Scan for the cell matching the given text and deliver its (X, Y) coordinate at center. 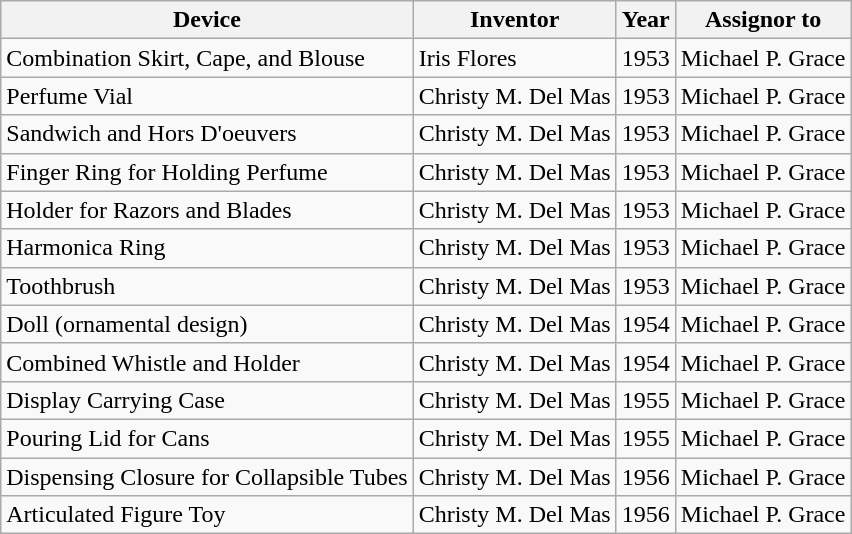
Sandwich and Hors D'oeuvers (207, 134)
Inventor (514, 20)
Dispensing Closure for Collapsible Tubes (207, 477)
Articulated Figure Toy (207, 515)
Pouring Lid for Cans (207, 438)
Display Carrying Case (207, 400)
Assignor to (763, 20)
Perfume Vial (207, 96)
Combined Whistle and Holder (207, 362)
Harmonica Ring (207, 248)
Doll (ornamental design) (207, 324)
Device (207, 20)
Combination Skirt, Cape, and Blouse (207, 58)
Finger Ring for Holding Perfume (207, 172)
Holder for Razors and Blades (207, 210)
Toothbrush (207, 286)
Iris Flores (514, 58)
Year (646, 20)
